Pinpoint the cell where the given text exists, returning its [x, y] midpoint coordinate. 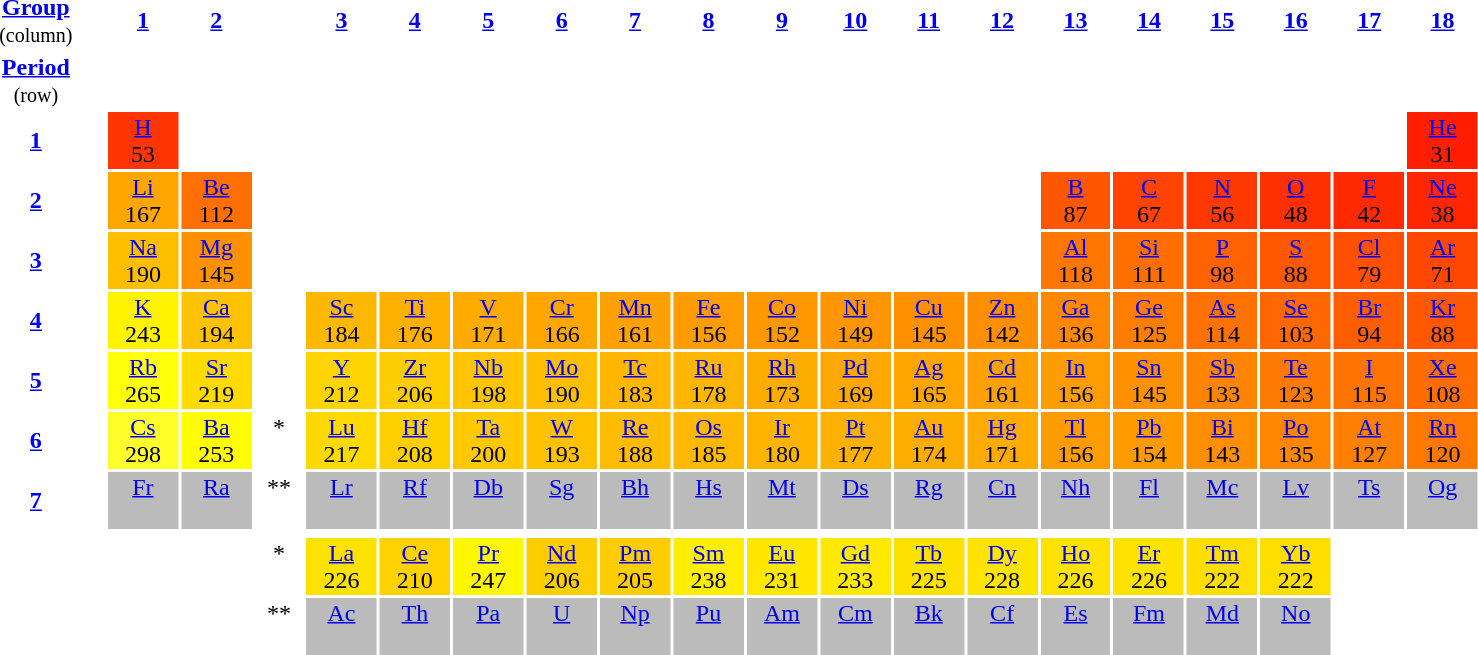
Hg171 [1002, 440]
Ar71 [1442, 260]
Te123 [1296, 380]
S88 [1296, 260]
Kr88 [1442, 320]
Cr166 [561, 320]
Mt [782, 500]
Ba253 [216, 440]
Eu231 [782, 566]
Ag165 [929, 380]
Bh [635, 500]
Np [635, 626]
Fm [1149, 626]
Ru178 [708, 380]
Ti176 [415, 320]
Pa [488, 626]
Dy228 [1002, 566]
Sb133 [1222, 380]
K243 [143, 320]
Th [415, 626]
Og [1442, 500]
Xe108 [1442, 380]
Lr [341, 500]
Fr [143, 500]
Mg145 [216, 260]
Ca194 [216, 320]
Ne38 [1442, 200]
Mn161 [635, 320]
Ga136 [1075, 320]
Cl79 [1369, 260]
Rb265 [143, 380]
Lv [1296, 500]
Ts [1369, 500]
Ge125 [1149, 320]
Ta200 [488, 440]
In156 [1075, 380]
Ds [855, 500]
Be112 [216, 200]
At127 [1369, 440]
Cm [855, 626]
Rn120 [1442, 440]
N56 [1222, 200]
Sm238 [708, 566]
Ra [216, 500]
I115 [1369, 380]
Nd206 [561, 566]
Mc [1222, 500]
C67 [1149, 200]
Rg [929, 500]
U [561, 626]
O48 [1296, 200]
Cu145 [929, 320]
Y212 [341, 380]
W193 [561, 440]
Hs [708, 500]
Li167 [143, 200]
Pt177 [855, 440]
Sc184 [341, 320]
Au174 [929, 440]
Sr219 [216, 380]
Sn145 [1149, 380]
Ir180 [782, 440]
Pu [708, 626]
F42 [1369, 200]
No [1296, 626]
As114 [1222, 320]
Fe156 [708, 320]
Na190 [143, 260]
Ce210 [415, 566]
Co152 [782, 320]
Rf [415, 500]
Lu217 [341, 440]
Db [488, 500]
Tb225 [929, 566]
Gd233 [855, 566]
Bk [929, 626]
Fl [1149, 500]
Zr206 [415, 380]
Br94 [1369, 320]
Pb154 [1149, 440]
Cs298 [143, 440]
Hf208 [415, 440]
Bi143 [1222, 440]
Ni149 [855, 320]
Nb198 [488, 380]
Zn142 [1002, 320]
Pd169 [855, 380]
Pm205 [635, 566]
P98 [1222, 260]
Cn [1002, 500]
Am [782, 626]
Sg [561, 500]
Tm222 [1222, 566]
Cf [1002, 626]
Es [1075, 626]
Al118 [1075, 260]
Si111 [1149, 260]
Er226 [1149, 566]
Nh [1075, 500]
Ho226 [1075, 566]
Pr247 [488, 566]
Se103 [1296, 320]
Yb222 [1296, 566]
H53 [143, 140]
Ac [341, 626]
Os185 [708, 440]
Tl156 [1075, 440]
Mo190 [561, 380]
Tc183 [635, 380]
V171 [488, 320]
Cd161 [1002, 380]
He31 [1442, 140]
Po135 [1296, 440]
Md [1222, 626]
Rh173 [782, 380]
B87 [1075, 200]
La226 [341, 566]
Re188 [635, 440]
